Locate the cell with the specified text and output its (X, Y) center coordinate. 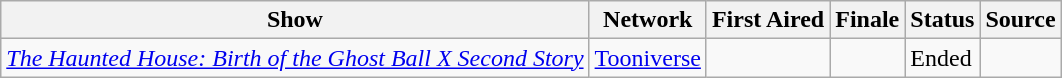
Tooniverse (648, 58)
Ended (942, 58)
Source (1020, 20)
First Aired (768, 20)
Show (295, 20)
Finale (868, 20)
The Haunted House: Birth of the Ghost Ball X Second Story (295, 58)
Status (942, 20)
Network (648, 20)
